Capture the cell that displays the provided text and extract its (X, Y) central coordinate. 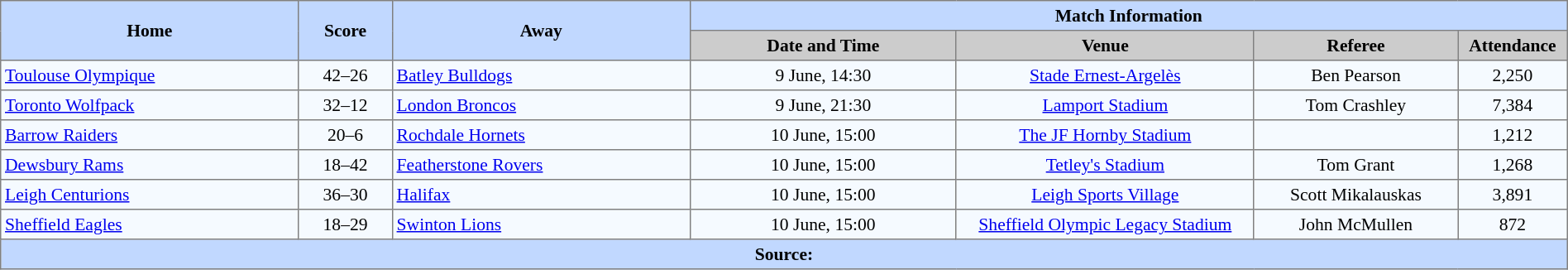
9 June, 21:30 (823, 105)
Attendance (1513, 46)
Barrow Raiders (150, 135)
Venue (1105, 46)
John McMullen (1355, 224)
Source: (784, 254)
Swinton Lions (541, 224)
Tetley's Stadium (1105, 165)
Sheffield Olympic Legacy Stadium (1105, 224)
Sheffield Eagles (150, 224)
1,212 (1513, 135)
Rochdale Hornets (541, 135)
Referee (1355, 46)
18–42 (346, 165)
The JF Hornby Stadium (1105, 135)
Score (346, 31)
Leigh Centurions (150, 195)
32–12 (346, 105)
Toronto Wolfpack (150, 105)
Match Information (1128, 16)
Halifax (541, 195)
London Broncos (541, 105)
1,268 (1513, 165)
Scott Mikalauskas (1355, 195)
Featherstone Rovers (541, 165)
Stade Ernest-Argelès (1105, 75)
Toulouse Olympique (150, 75)
Leigh Sports Village (1105, 195)
Dewsbury Rams (150, 165)
7,384 (1513, 105)
Tom Grant (1355, 165)
18–29 (346, 224)
Home (150, 31)
Ben Pearson (1355, 75)
2,250 (1513, 75)
Date and Time (823, 46)
Batley Bulldogs (541, 75)
Lamport Stadium (1105, 105)
Tom Crashley (1355, 105)
42–26 (346, 75)
9 June, 14:30 (823, 75)
20–6 (346, 135)
Away (541, 31)
872 (1513, 224)
3,891 (1513, 195)
36–30 (346, 195)
